Return the (x, y) coordinate for the center point of the cell that contains the specified text.  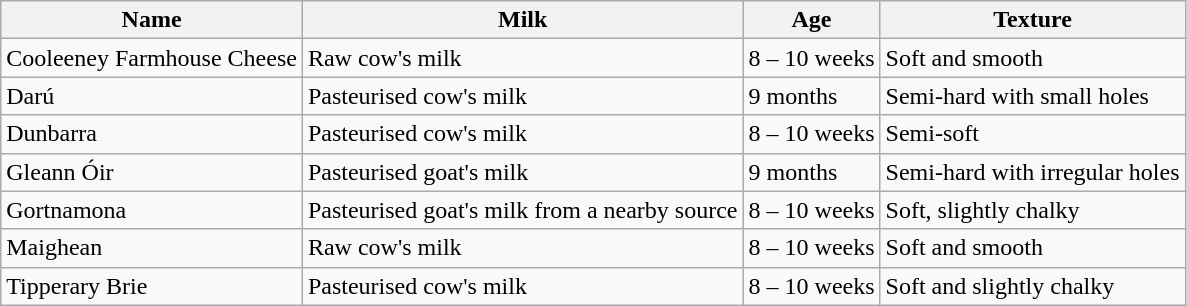
Dunbarra (152, 134)
Maighean (152, 248)
Pasteurised goat's milk (522, 172)
Semi-hard with irregular holes (1032, 172)
Texture (1032, 20)
Tipperary Brie (152, 286)
Pasteurised goat's milk from a nearby source (522, 210)
Milk (522, 20)
Semi-hard with small holes (1032, 96)
Gleann Óir (152, 172)
Gortnamona (152, 210)
Semi-soft (1032, 134)
Soft and slightly chalky (1032, 286)
Name (152, 20)
Cooleeney Farmhouse Cheese (152, 58)
Darú (152, 96)
Soft, slightly chalky (1032, 210)
Age (812, 20)
